Capture the cell that displays the provided text and extract its [X, Y] central coordinate. 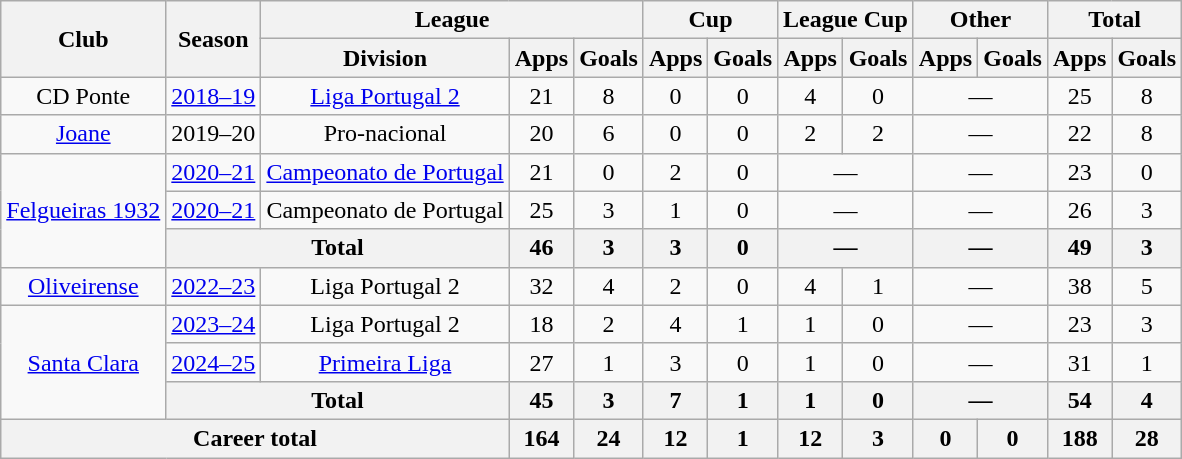
CD Ponte [84, 96]
6 [609, 134]
54 [1079, 400]
Other [980, 20]
League [452, 20]
Felgueiras 1932 [84, 210]
2022–23 [214, 286]
Joane [84, 134]
5 [1147, 286]
164 [541, 438]
31 [1079, 362]
2024–25 [214, 362]
2018–19 [214, 96]
League Cup [846, 20]
18 [541, 324]
28 [1147, 438]
32 [541, 286]
7 [675, 400]
22 [1079, 134]
Oliveirense [84, 286]
26 [1079, 210]
Pro-nacional [385, 134]
24 [609, 438]
2023–24 [214, 324]
Santa Clara [84, 362]
49 [1079, 248]
Club [84, 39]
188 [1079, 438]
Cup [710, 20]
Primeira Liga [385, 362]
27 [541, 362]
Division [385, 58]
2019–20 [214, 134]
45 [541, 400]
Season [214, 39]
46 [541, 248]
38 [1079, 286]
Career total [255, 438]
20 [541, 134]
